From the cell containing the given text, extract its center point as (x, y) coordinate. 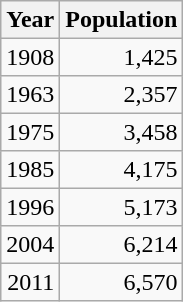
1908 (30, 56)
1985 (30, 170)
6,214 (122, 244)
2004 (30, 244)
6,570 (122, 282)
Population (122, 20)
1963 (30, 94)
1996 (30, 206)
2,357 (122, 94)
4,175 (122, 170)
3,458 (122, 132)
5,173 (122, 206)
Year (30, 20)
1,425 (122, 56)
1975 (30, 132)
2011 (30, 282)
